Provide the (X, Y) coordinate of the cell's center where the given text is located.  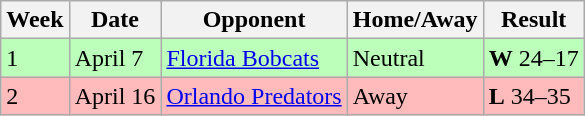
L 34–35 (534, 96)
Neutral (415, 58)
April 16 (115, 96)
Opponent (254, 20)
Florida Bobcats (254, 58)
Orlando Predators (254, 96)
April 7 (115, 58)
Date (115, 20)
Home/Away (415, 20)
2 (35, 96)
Result (534, 20)
W 24–17 (534, 58)
Away (415, 96)
1 (35, 58)
Week (35, 20)
